Scan for the cell matching the given text and deliver its (x, y) coordinate at center. 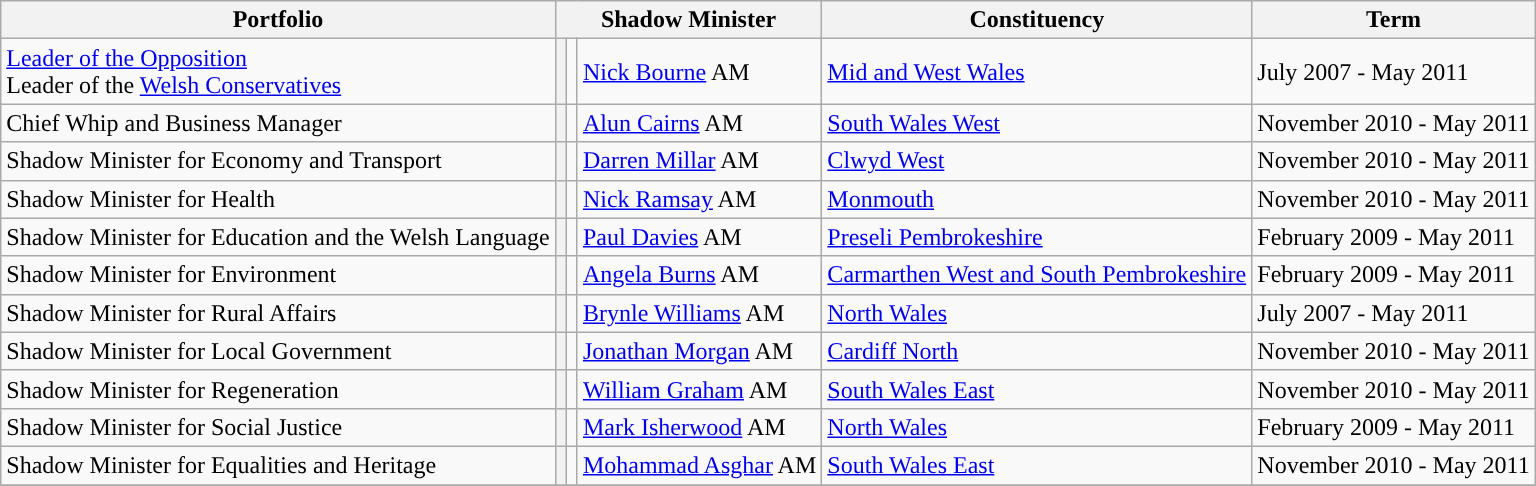
Paul Davies AM (699, 237)
Nick Bourne AM (699, 72)
Shadow Minister for Equalities and Heritage (278, 465)
Alun Cairns AM (699, 123)
Nick Ramsay AM (699, 199)
Shadow Minister for Rural Affairs (278, 313)
Brynle Williams AM (699, 313)
Mid and West Wales (1037, 72)
Chief Whip and Business Manager (278, 123)
Shadow Minister for Social Justice (278, 427)
Mark Isherwood AM (699, 427)
Mohammad Asghar AM (699, 465)
Monmouth (1037, 199)
Shadow Minister for Education and the Welsh Language (278, 237)
Portfolio (278, 20)
Constituency (1037, 20)
Angela Burns AM (699, 275)
Jonathan Morgan AM (699, 351)
Shadow Minister for Local Government (278, 351)
Clwyd West (1037, 161)
Term (1394, 20)
Shadow Minister for Economy and Transport (278, 161)
Leader of the Opposition Leader of the Welsh Conservatives (278, 72)
Shadow Minister for Regeneration (278, 389)
Cardiff North (1037, 351)
Shadow Minister (688, 20)
Shadow Minister for Health (278, 199)
South Wales West (1037, 123)
Darren Millar AM (699, 161)
William Graham AM (699, 389)
Preseli Pembrokeshire (1037, 237)
Shadow Minister for Environment (278, 275)
Carmarthen West and South Pembrokeshire (1037, 275)
